Detect which cell encompasses the target text, then output its (X, Y) center coordinate. 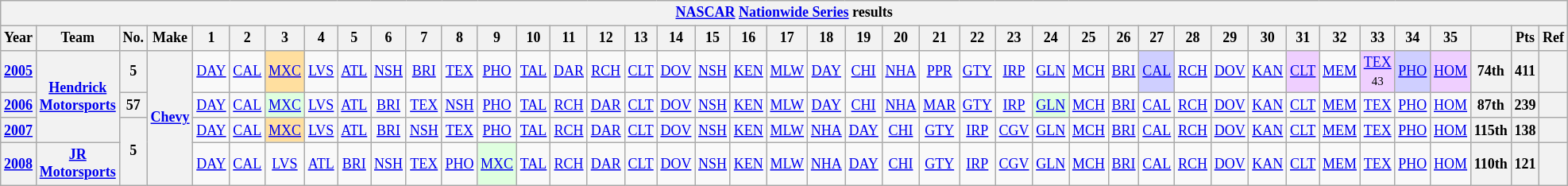
30 (1268, 38)
9 (497, 38)
2 (248, 38)
16 (748, 38)
PPR (940, 72)
Chevy (170, 118)
Ref (1554, 38)
34 (1412, 38)
87th (1490, 105)
3 (285, 38)
26 (1123, 38)
10 (533, 38)
33 (1377, 38)
115th (1490, 130)
7 (424, 38)
15 (713, 38)
Hendrick Motorsports (78, 96)
Team (78, 38)
25 (1089, 38)
21 (940, 38)
411 (1525, 72)
35 (1450, 38)
Year (19, 38)
19 (863, 38)
2008 (19, 164)
2006 (19, 105)
No. (133, 38)
Make (170, 38)
13 (640, 38)
110th (1490, 164)
57 (133, 105)
14 (676, 38)
31 (1303, 38)
22 (978, 38)
MAR (940, 105)
23 (1014, 38)
24 (1051, 38)
4 (321, 38)
NASCAR Nationwide Series results (785, 13)
17 (786, 38)
Pts (1525, 38)
2007 (19, 130)
1 (211, 38)
32 (1340, 38)
121 (1525, 164)
18 (826, 38)
11 (569, 38)
6 (389, 38)
239 (1525, 105)
8 (459, 38)
74th (1490, 72)
2005 (19, 72)
138 (1525, 130)
27 (1157, 38)
29 (1230, 38)
TEX43 (1377, 72)
28 (1193, 38)
20 (901, 38)
12 (605, 38)
JR Motorsports (78, 164)
